From the cell containing the given text, extract its center point as (X, Y) coordinate. 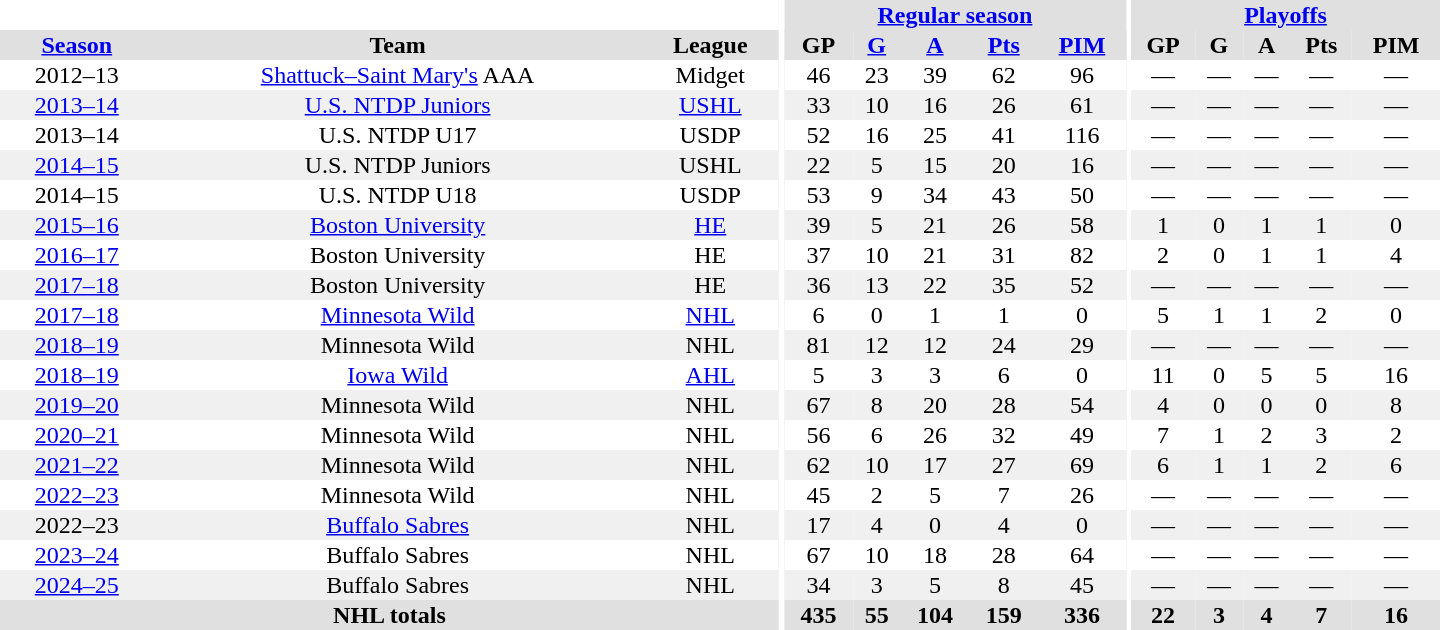
25 (936, 135)
96 (1082, 75)
159 (1004, 615)
9 (877, 195)
2020–21 (77, 435)
U.S. NTDP U17 (398, 135)
82 (1082, 255)
46 (818, 75)
58 (1082, 225)
Regular season (955, 15)
43 (1004, 195)
2024–25 (77, 585)
49 (1082, 435)
35 (1004, 285)
32 (1004, 435)
53 (818, 195)
NHL totals (390, 615)
37 (818, 255)
2016–17 (77, 255)
U.S. NTDP U18 (398, 195)
64 (1082, 555)
Team (398, 45)
104 (936, 615)
11 (1163, 375)
27 (1004, 465)
81 (818, 345)
2019–20 (77, 405)
36 (818, 285)
AHL (710, 375)
2023–24 (77, 555)
15 (936, 165)
League (710, 45)
54 (1082, 405)
13 (877, 285)
56 (818, 435)
23 (877, 75)
Shattuck–Saint Mary's AAA (398, 75)
24 (1004, 345)
Midget (710, 75)
18 (936, 555)
61 (1082, 105)
116 (1082, 135)
50 (1082, 195)
69 (1082, 465)
336 (1082, 615)
33 (818, 105)
2021–22 (77, 465)
Season (77, 45)
2012–13 (77, 75)
41 (1004, 135)
31 (1004, 255)
Playoffs (1286, 15)
435 (818, 615)
29 (1082, 345)
Iowa Wild (398, 375)
2015–16 (77, 225)
55 (877, 615)
